Capture the cell that displays the provided text and extract its [X, Y] central coordinate. 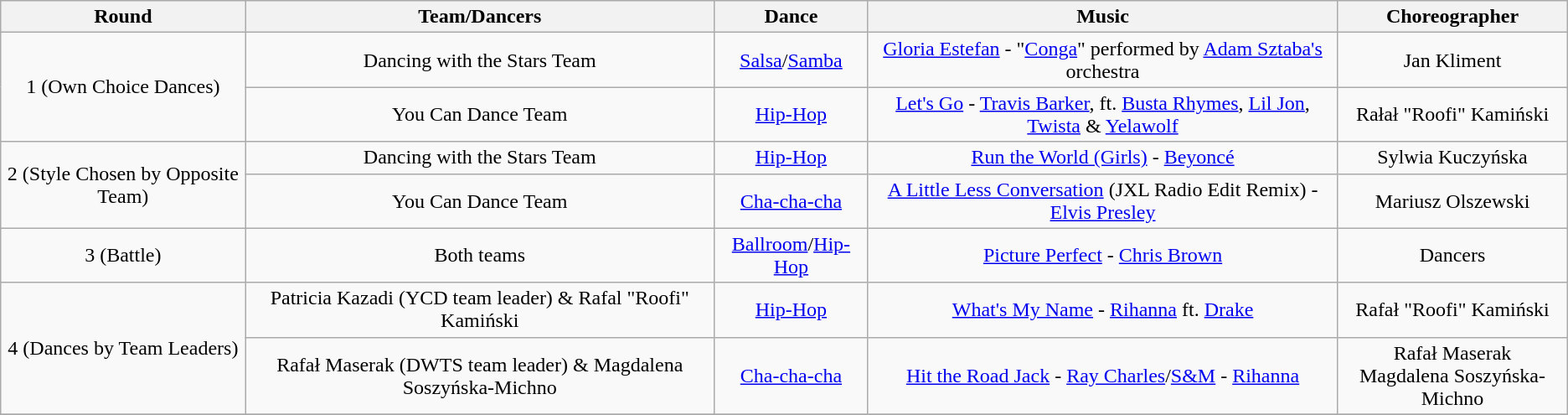
Team/Dancers [480, 17]
Rałał "Roofi" Kamiński [1452, 114]
Music [1102, 17]
3 (Battle) [123, 255]
Run the World (Girls) - Beyoncé [1102, 158]
Mariusz Olszewski [1452, 201]
Rafał Maserak (DWTS team leader) & Magdalena Soszyńska-Michno [480, 376]
Rafał MaserakMagdalena Soszyńska-Michno [1452, 376]
4 (Dances by Team Leaders) [123, 349]
Picture Perfect - Chris Brown [1102, 255]
Ballroom/Hip-Hop [792, 255]
Dance [792, 17]
Both teams [480, 255]
Round [123, 17]
Sylwia Kuczyńska [1452, 158]
Gloria Estefan - "Conga" performed by Adam Sztaba's orchestra [1102, 60]
Patricia Kazadi (YCD team leader) & Rafal "Roofi" Kamiński [480, 310]
2 (Style Chosen by Opposite Team) [123, 184]
Jan Kliment [1452, 60]
Hit the Road Jack - Ray Charles/S&M - Rihanna [1102, 376]
What's My Name - Rihanna ft. Drake [1102, 310]
1 (Own Choice Dances) [123, 87]
Salsa/Samba [792, 60]
Choreographer [1452, 17]
A Little Less Conversation (JXL Radio Edit Remix) - Elvis Presley [1102, 201]
Let's Go - Travis Barker, ft. Busta Rhymes, Lil Jon, Twista & Yelawolf [1102, 114]
Rafał "Roofi" Kamiński [1452, 310]
Dancers [1452, 255]
